Scan for the cell matching the given text and deliver its (x, y) coordinate at center. 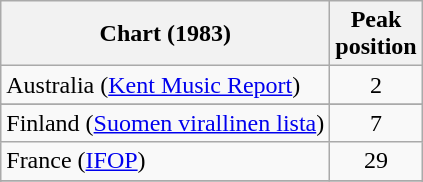
Australia (Kent Music Report) (166, 85)
7 (376, 123)
France (IFOP) (166, 161)
Chart (1983) (166, 34)
29 (376, 161)
Finland (Suomen virallinen lista) (166, 123)
2 (376, 85)
Peakposition (376, 34)
